Identify which cell holds the provided text, then report its (x, y) central coordinate. 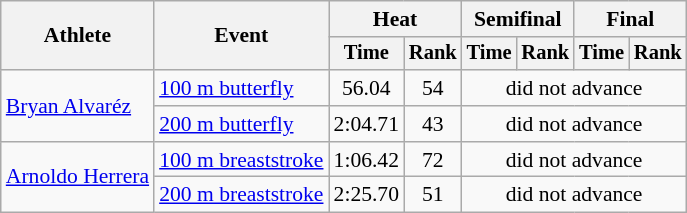
43 (433, 124)
Arnoldo Herrera (78, 178)
2:04.71 (366, 124)
Heat (396, 19)
72 (433, 160)
51 (433, 195)
Bryan Alvaréz (78, 106)
200 m butterfly (241, 124)
1:06.42 (366, 160)
Final (630, 19)
Athlete (78, 36)
Semifinal (518, 19)
100 m butterfly (241, 88)
54 (433, 88)
100 m breaststroke (241, 160)
2:25.70 (366, 195)
200 m breaststroke (241, 195)
56.04 (366, 88)
Event (241, 36)
